Search for the cell housing the specified text and yield its (x, y) center coordinate. 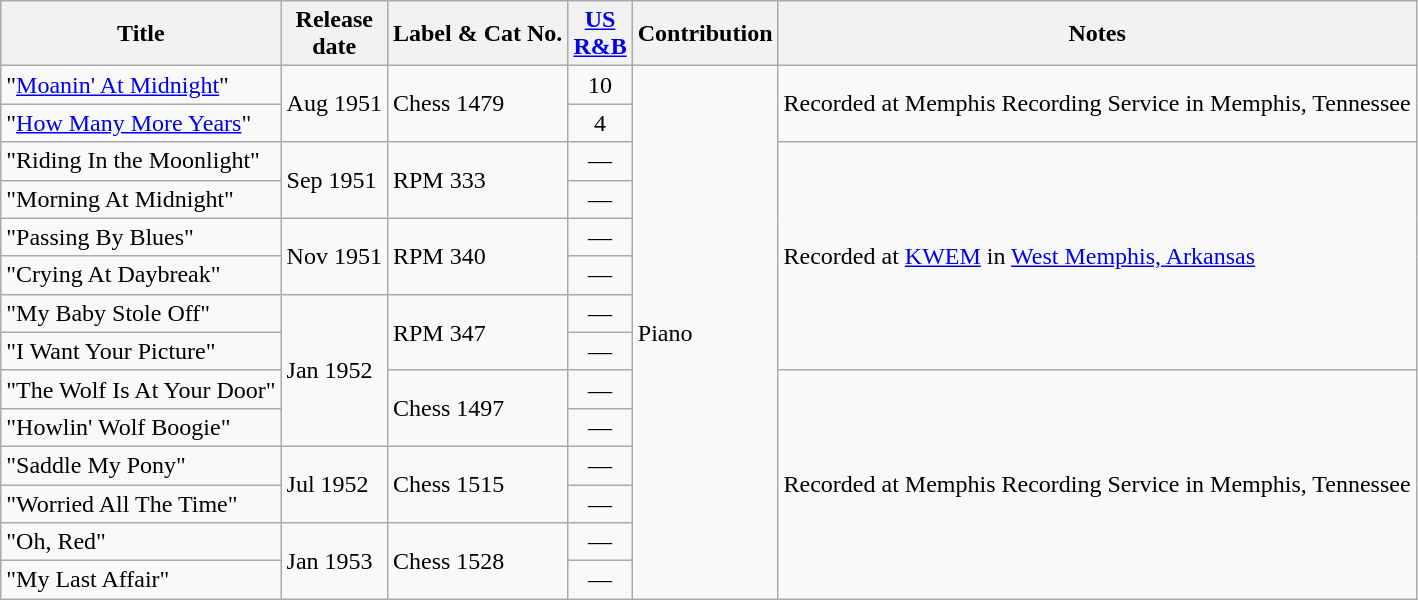
"My Last Affair" (141, 580)
"Worried All The Time" (141, 503)
"My Baby Stole Off" (141, 313)
Releasedate (334, 34)
"Oh, Red" (141, 542)
Jan 1953 (334, 561)
Title (141, 34)
Nov 1951 (334, 256)
Contribution (705, 34)
RPM 333 (477, 180)
Chess 1515 (477, 484)
"How Many More Years" (141, 123)
Jul 1952 (334, 484)
Chess 1528 (477, 561)
"I Want Your Picture" (141, 351)
Notes (1097, 34)
"Passing By Blues" (141, 237)
RPM 340 (477, 256)
"Howlin' Wolf Boogie" (141, 427)
Aug 1951 (334, 104)
Sep 1951 (334, 180)
Chess 1479 (477, 104)
"The Wolf Is At Your Door" (141, 389)
"Crying At Daybreak" (141, 275)
"Moanin' At Midnight" (141, 85)
Jan 1952 (334, 370)
4 (600, 123)
10 (600, 85)
Chess 1497 (477, 408)
"Morning At Midnight" (141, 199)
Label & Cat No. (477, 34)
"Riding In the Moonlight" (141, 161)
RPM 347 (477, 332)
"Saddle My Pony" (141, 465)
Piano (705, 332)
Recorded at KWEM in West Memphis, Arkansas (1097, 256)
USR&B (600, 34)
